Scan for the cell matching the given text and deliver its (x, y) coordinate at center. 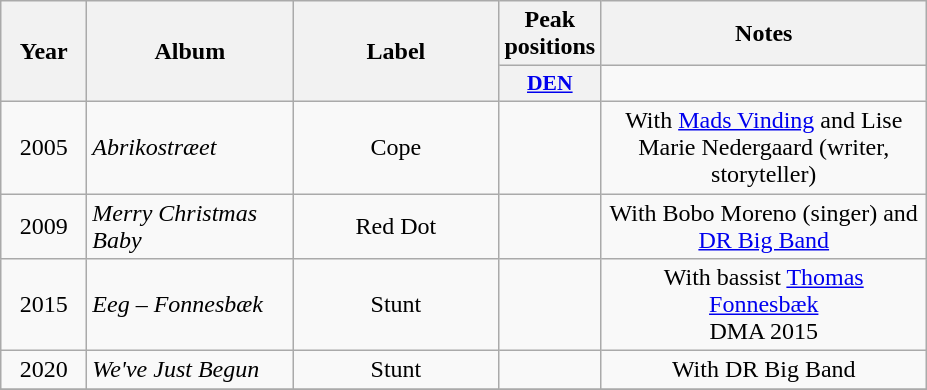
DEN (550, 84)
2020 (44, 370)
2015 (44, 305)
2005 (44, 147)
Abrikostræet (190, 147)
Notes (764, 34)
We've Just Begun (190, 370)
With Mads Vinding and Lise Marie Nedergaard (writer, storyteller) (764, 147)
Cope (396, 147)
With DR Big Band (764, 370)
With Bobo Moreno (singer) and DR Big Band (764, 226)
Red Dot (396, 226)
Album (190, 52)
Merry Christmas Baby (190, 226)
Year (44, 52)
With bassist Thomas FonnesbækDMA 2015 (764, 305)
Label (396, 52)
Eeg – Fonnesbæk (190, 305)
2009 (44, 226)
Peak positions (550, 34)
